Output the [X, Y] coordinate of the center of the cell containing the given text.  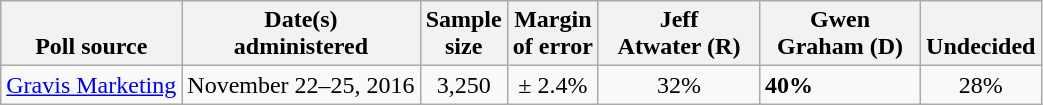
Date(s)administered [301, 34]
28% [981, 85]
November 22–25, 2016 [301, 85]
Samplesize [464, 34]
± 2.4% [552, 85]
32% [678, 85]
Gravis Marketing [92, 85]
JeffAtwater (R) [678, 34]
40% [840, 85]
Undecided [981, 34]
GwenGraham (D) [840, 34]
Marginof error [552, 34]
3,250 [464, 85]
Poll source [92, 34]
